Provide the (x, y) coordinate of the cell's center where the given text is located.  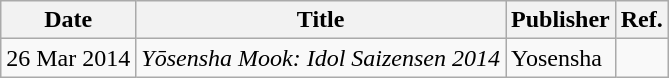
Yosensha (561, 58)
26 Mar 2014 (68, 58)
Yōsensha Mook: Idol Saizensen 2014 (321, 58)
Title (321, 20)
Date (68, 20)
Ref. (642, 20)
Publisher (561, 20)
